Pinpoint the cell where the given text exists, returning its (X, Y) midpoint coordinate. 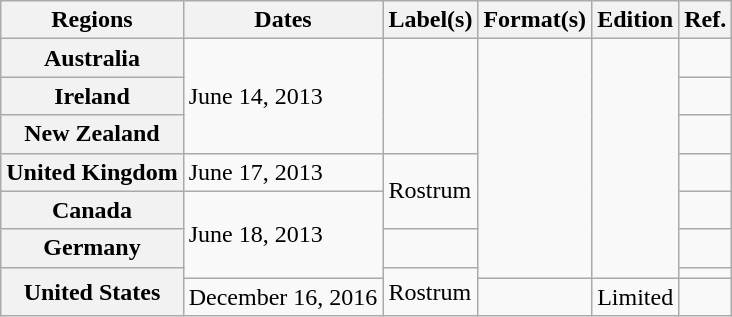
Regions (92, 20)
United Kingdom (92, 172)
June 18, 2013 (283, 234)
Limited (636, 297)
Canada (92, 210)
Edition (636, 20)
Label(s) (430, 20)
Ireland (92, 96)
Germany (92, 248)
Dates (283, 20)
Australia (92, 58)
June 14, 2013 (283, 96)
United States (92, 292)
Ref. (706, 20)
New Zealand (92, 134)
June 17, 2013 (283, 172)
December 16, 2016 (283, 297)
Format(s) (535, 20)
